Locate the cell with the specified text and output its [X, Y] center coordinate. 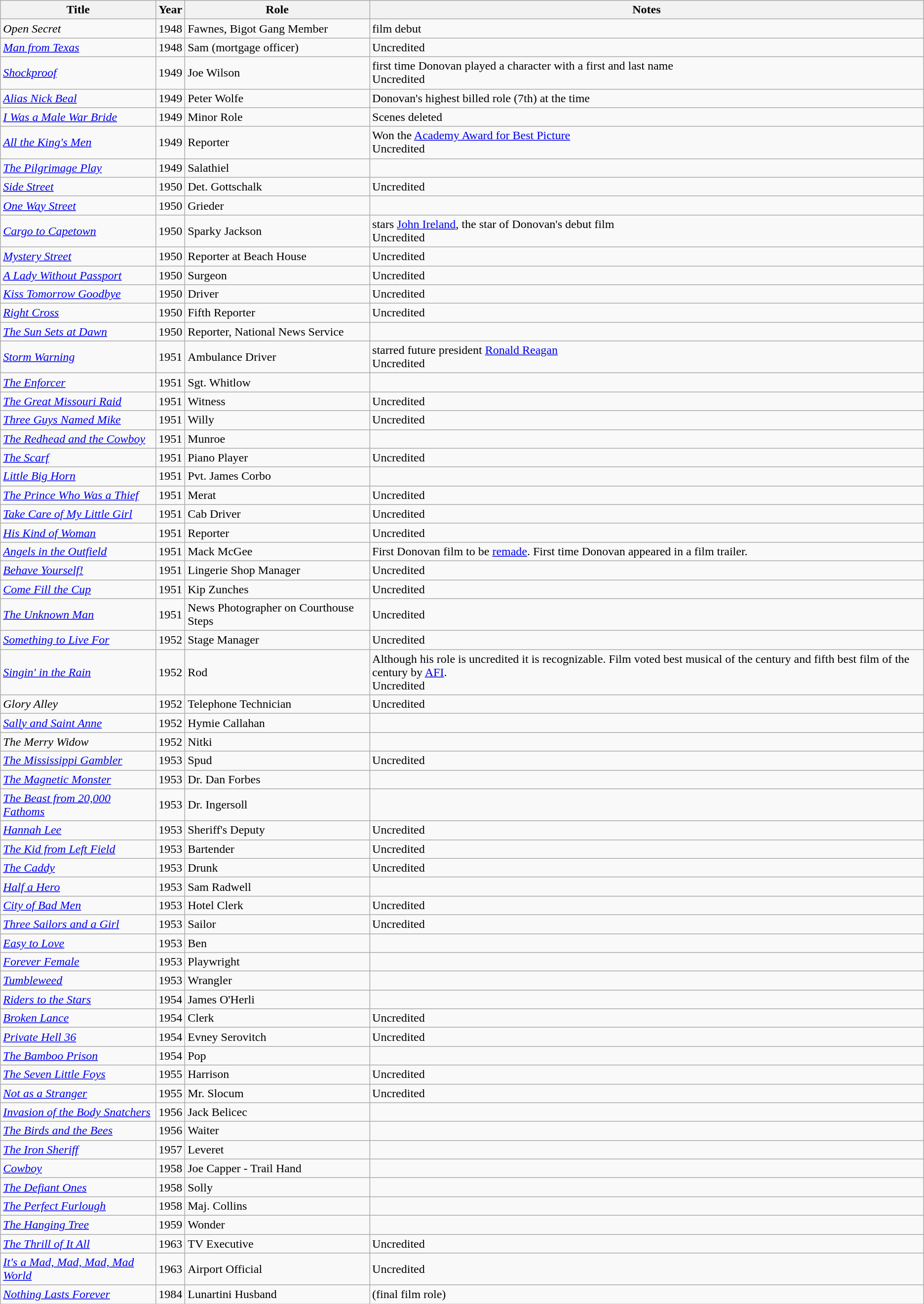
Take Care of My Little Girl [78, 514]
Role [277, 10]
The Thrill of It All [78, 1243]
Not as a Stranger [78, 1093]
Glory Alley [78, 704]
The Pilgrimage Play [78, 168]
Storm Warning [78, 357]
Although his role is uncredited it is recognizable. Film voted best musical of the century and fifth best film of the century by AFI.Uncredited [647, 672]
Come Fill the Cup [78, 589]
Invasion of the Body Snatchers [78, 1112]
I Was a Male War Bride [78, 117]
Joe Wilson [277, 73]
Sheriff's Deputy [277, 830]
Little Big Horn [78, 476]
Nitki [277, 742]
Man from Texas [78, 47]
Dr. Ingersoll [277, 805]
Telephone Technician [277, 704]
first time Donovan played a character with a first and last nameUncredited [647, 73]
Grieder [277, 205]
Piano Player [277, 458]
Peter Wolfe [277, 98]
Nothing Lasts Forever [78, 1295]
Pvt. James Corbo [277, 476]
The Perfect Furlough [78, 1206]
Merat [277, 495]
Willy [277, 420]
Easy to Love [78, 943]
The Bamboo Prison [78, 1056]
The Magnetic Monster [78, 779]
Title [78, 10]
News Photographer on Courthouse Steps [277, 615]
Fifth Reporter [277, 313]
The Defiant Ones [78, 1187]
Sparky Jackson [277, 231]
Scenes deleted [647, 117]
(final film role) [647, 1295]
1984 [171, 1295]
Spud [277, 761]
Minor Role [277, 117]
All the King's Men [78, 142]
Waiter [277, 1131]
stars John Ireland, the star of Donovan's debut filmUncredited [647, 231]
The Kid from Left Field [78, 849]
Singin' in the Rain [78, 672]
The Redhead and the Cowboy [78, 439]
Half a Hero [78, 886]
Year [171, 10]
Bartender [277, 849]
James O'Herli [277, 999]
Drunk [277, 868]
Ambulance Driver [277, 357]
Pop [277, 1056]
Wonder [277, 1225]
Sam (mortgage officer) [277, 47]
Kip Zunches [277, 589]
1959 [171, 1225]
Sgt. Whitlow [277, 383]
Rod [277, 672]
Donovan's highest billed role (7th) at the time [647, 98]
Dr. Dan Forbes [277, 779]
Tumbleweed [78, 981]
Cargo to Capetown [78, 231]
It's a Mad, Mad, Mad, Mad World [78, 1269]
Broken Lance [78, 1018]
A Lady Without Passport [78, 275]
TV Executive [277, 1243]
Cab Driver [277, 514]
The Mississippi Gambler [78, 761]
Angels in the Outfield [78, 551]
Munroe [277, 439]
City of Bad Men [78, 905]
Sally and Saint Anne [78, 723]
Side Street [78, 187]
Hannah Lee [78, 830]
The Enforcer [78, 383]
Reporter at Beach House [277, 256]
Notes [647, 10]
Private Hell 36 [78, 1037]
Right Cross [78, 313]
starred future president Ronald ReaganUncredited [647, 357]
Joe Capper - Trail Hand [277, 1168]
1957 [171, 1150]
Clerk [277, 1018]
The Merry Widow [78, 742]
His Kind of Woman [78, 533]
Sam Radwell [277, 886]
Lunartini Husband [277, 1295]
The Great Missouri Raid [78, 401]
Reporter, National News Service [277, 332]
One Way Street [78, 205]
Riders to the Stars [78, 999]
Ben [277, 943]
Cowboy [78, 1168]
Salathiel [277, 168]
The Beast from 20,000 Fathoms [78, 805]
Shockproof [78, 73]
The Prince Who Was a Thief [78, 495]
Airport Official [277, 1269]
Behave Yourself! [78, 570]
Open Secret [78, 29]
The Caddy [78, 868]
film debut [647, 29]
The Seven Little Foys [78, 1074]
The Scarf [78, 458]
Hymie Callahan [277, 723]
The Iron Sheriff [78, 1150]
Fawnes, Bigot Gang Member [277, 29]
Evney Serovitch [277, 1037]
Lingerie Shop Manager [277, 570]
Maj. Collins [277, 1206]
Leveret [277, 1150]
Mack McGee [277, 551]
First Donovan film to be remade. First time Donovan appeared in a film trailer. [647, 551]
Kiss Tomorrow Goodbye [78, 294]
Stage Manager [277, 640]
Alias Nick Beal [78, 98]
Playwright [277, 962]
The Unknown Man [78, 615]
The Sun Sets at Dawn [78, 332]
Hotel Clerk [277, 905]
Det. Gottschalk [277, 187]
Witness [277, 401]
Mr. Slocum [277, 1093]
The Birds and the Bees [78, 1131]
Jack Belicec [277, 1112]
Driver [277, 294]
Forever Female [78, 962]
The Hanging Tree [78, 1225]
Something to Live For [78, 640]
Surgeon [277, 275]
Won the Academy Award for Best PictureUncredited [647, 142]
Three Guys Named Mike [78, 420]
Solly [277, 1187]
Sailor [277, 924]
Harrison [277, 1074]
Wrangler [277, 981]
Three Sailors and a Girl [78, 924]
Mystery Street [78, 256]
